Return the [x, y] coordinate for the center point of the cell that contains the specified text.  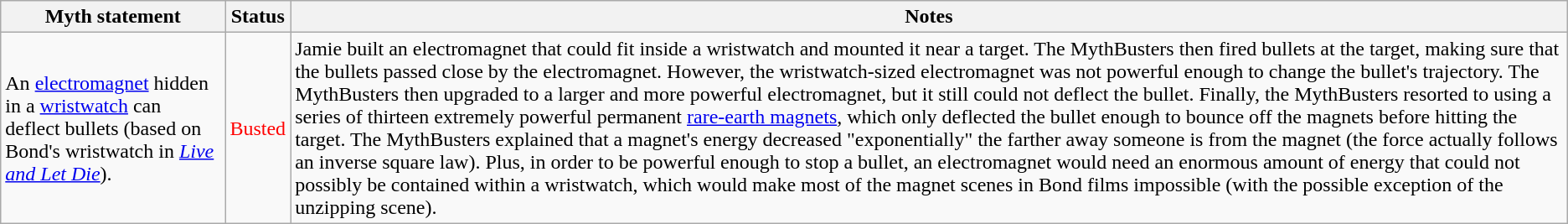
Status [258, 17]
Myth statement [113, 17]
An electromagnet hidden in a wristwatch can deflect bullets (based on Bond's wristwatch in Live and Let Die). [113, 128]
Notes [930, 17]
Busted [258, 128]
